Find where the given text appears and provide that cell's center as [x, y] coordinate. 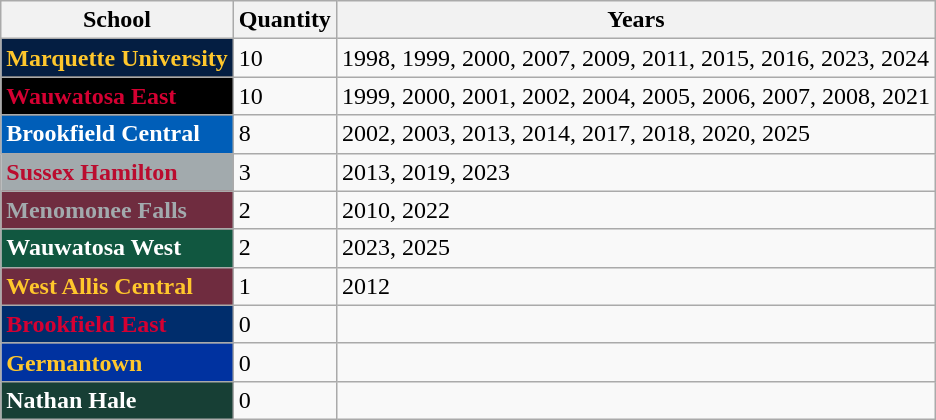
2013, 2019, 2023 [636, 172]
2002, 2003, 2013, 2014, 2017, 2018, 2020, 2025 [636, 134]
Nathan Hale [118, 400]
Wauwatosa East [118, 96]
2012 [636, 286]
1998, 1999, 2000, 2007, 2009, 2011, 2015, 2016, 2023, 2024 [636, 58]
Wauwatosa West [118, 248]
Years [636, 20]
Marquette University [118, 58]
Sussex Hamilton [118, 172]
Germantown [118, 362]
2023, 2025 [636, 248]
Brookfield East [118, 324]
School [118, 20]
2010, 2022 [636, 210]
1999, 2000, 2001, 2002, 2004, 2005, 2006, 2007, 2008, 2021 [636, 96]
3 [284, 172]
Brookfield Central [118, 134]
8 [284, 134]
Quantity [284, 20]
Menomonee Falls [118, 210]
West Allis Central [118, 286]
1 [284, 286]
